Extract the (X, Y) coordinate from the center of the cell holding the provided text.  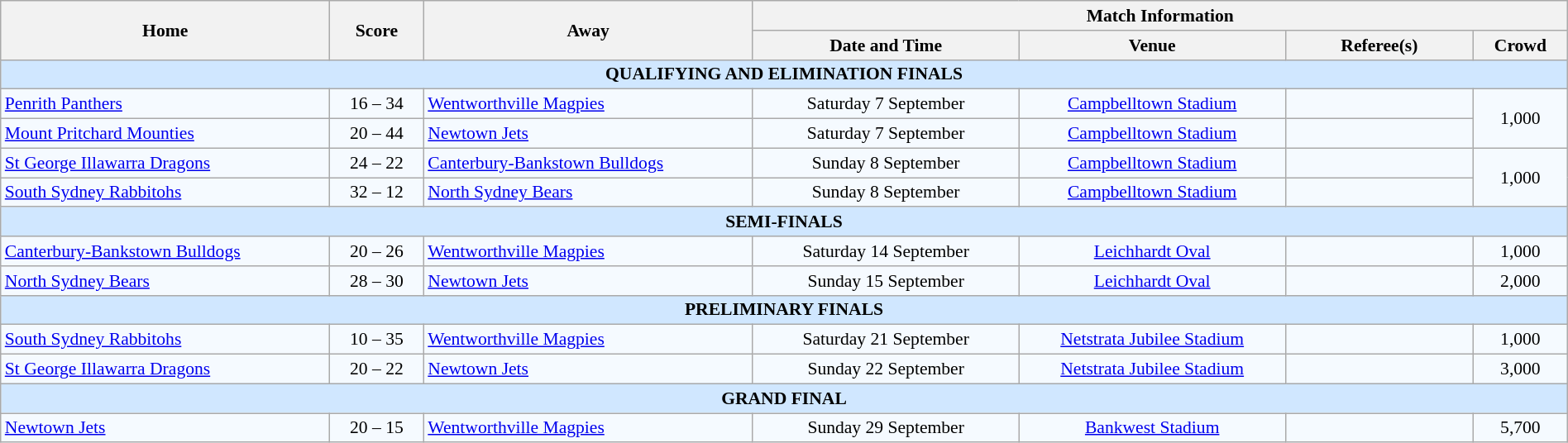
28 – 30 (377, 281)
5,700 (1521, 428)
GRAND FINAL (784, 398)
Saturday 14 September (886, 251)
2,000 (1521, 281)
Penrith Panthers (165, 104)
Sunday 15 September (886, 281)
Score (377, 30)
PRELIMINARY FINALS (784, 310)
Date and Time (886, 45)
Sunday 29 September (886, 428)
3,000 (1521, 369)
Crowd (1521, 45)
20 – 26 (377, 251)
Venue (1152, 45)
20 – 15 (377, 428)
Saturday 21 September (886, 340)
Sunday 22 September (886, 369)
Match Information (1159, 16)
Home (165, 30)
24 – 22 (377, 163)
Referee(s) (1379, 45)
20 – 22 (377, 369)
16 – 34 (377, 104)
Bankwest Stadium (1152, 428)
20 – 44 (377, 134)
Away (588, 30)
SEMI-FINALS (784, 222)
QUALIFYING AND ELIMINATION FINALS (784, 74)
Mount Pritchard Mounties (165, 134)
32 – 12 (377, 193)
10 – 35 (377, 340)
